Return the (x, y) coordinate for the center point of the cell that contains the specified text.  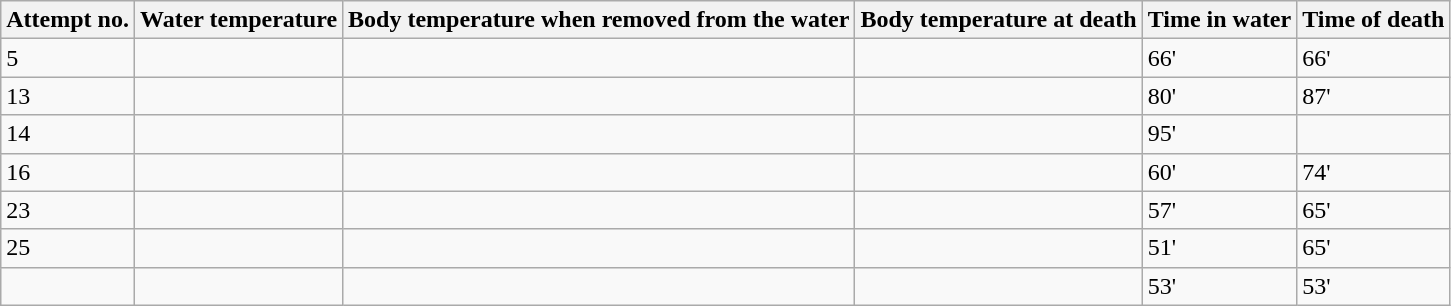
Time of death (1374, 20)
Body temperature at death (998, 20)
74' (1374, 172)
Attempt no. (68, 20)
Water temperature (238, 20)
51' (1220, 248)
87' (1374, 96)
16 (68, 172)
14 (68, 134)
57' (1220, 210)
Time in water (1220, 20)
13 (68, 96)
Body temperature when removed from the water (599, 20)
95' (1220, 134)
23 (68, 210)
25 (68, 248)
80' (1220, 96)
5 (68, 58)
60' (1220, 172)
